Identify which cell holds the provided text, then report its [X, Y] central coordinate. 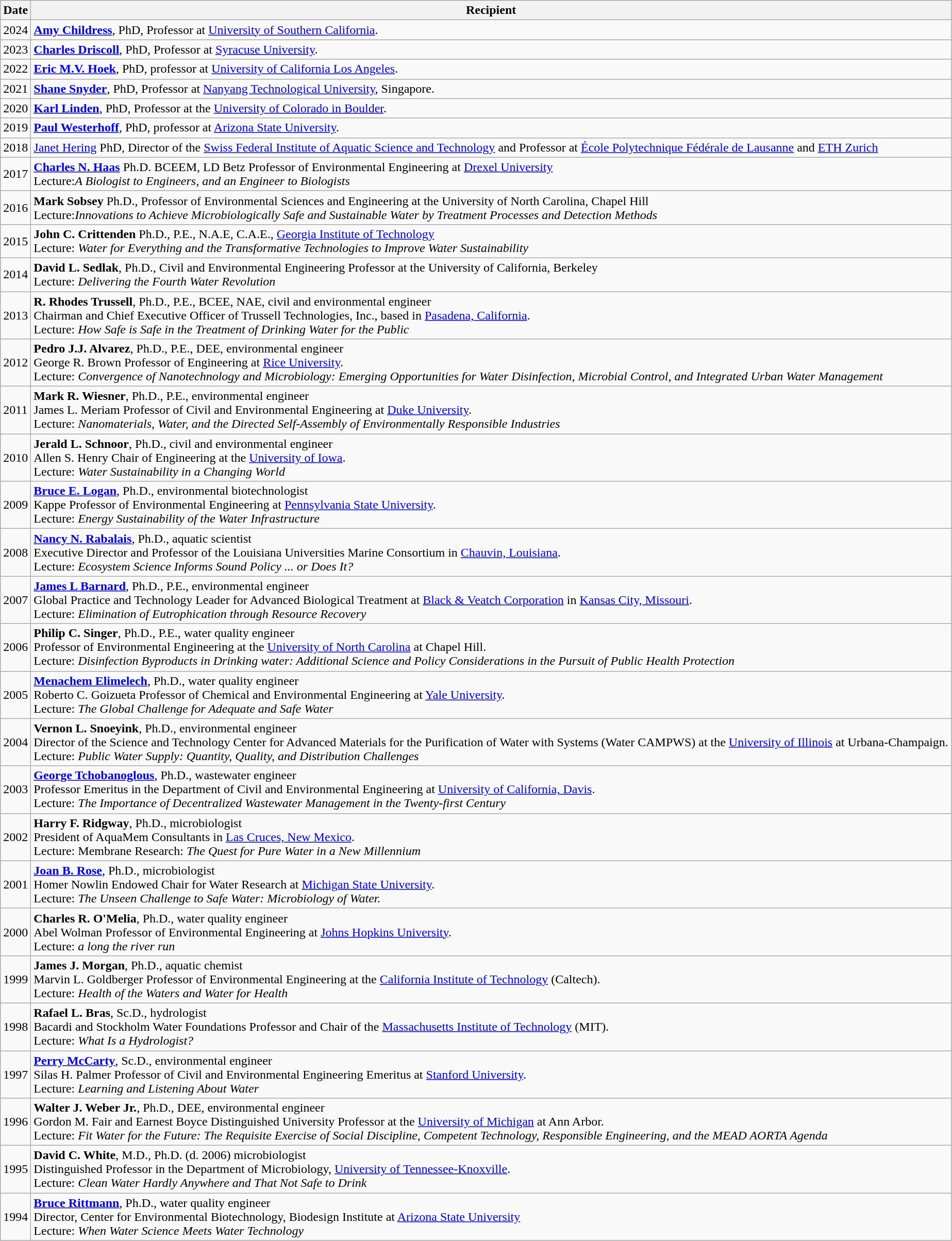
2013 [15, 315]
Karl Linden, PhD, Professor at the University of Colorado in Boulder. [491, 108]
2015 [15, 241]
2020 [15, 108]
2003 [15, 790]
2024 [15, 30]
2014 [15, 274]
2018 [15, 147]
2011 [15, 410]
2008 [15, 552]
2004 [15, 742]
2010 [15, 458]
2016 [15, 207]
2002 [15, 837]
1995 [15, 1169]
1997 [15, 1074]
2000 [15, 932]
2017 [15, 174]
Paul Westerhoff, PhD, professor at Arizona State University. [491, 128]
2012 [15, 363]
1996 [15, 1122]
Date [15, 10]
Eric M.V. Hoek, PhD, professor at University of California Los Angeles. [491, 69]
Amy Childress, PhD, Professor at University of Southern California. [491, 30]
1998 [15, 1027]
2023 [15, 49]
2019 [15, 128]
2009 [15, 505]
1999 [15, 979]
2021 [15, 89]
2006 [15, 647]
2001 [15, 884]
1994 [15, 1217]
2007 [15, 600]
Shane Snyder, PhD, Professor at Nanyang Technological University, Singapore. [491, 89]
2022 [15, 69]
2005 [15, 695]
Recipient [491, 10]
Charles Driscoll, PhD, Professor at Syracuse University. [491, 49]
